Find where the given text appears and provide that cell's center as [x, y] coordinate. 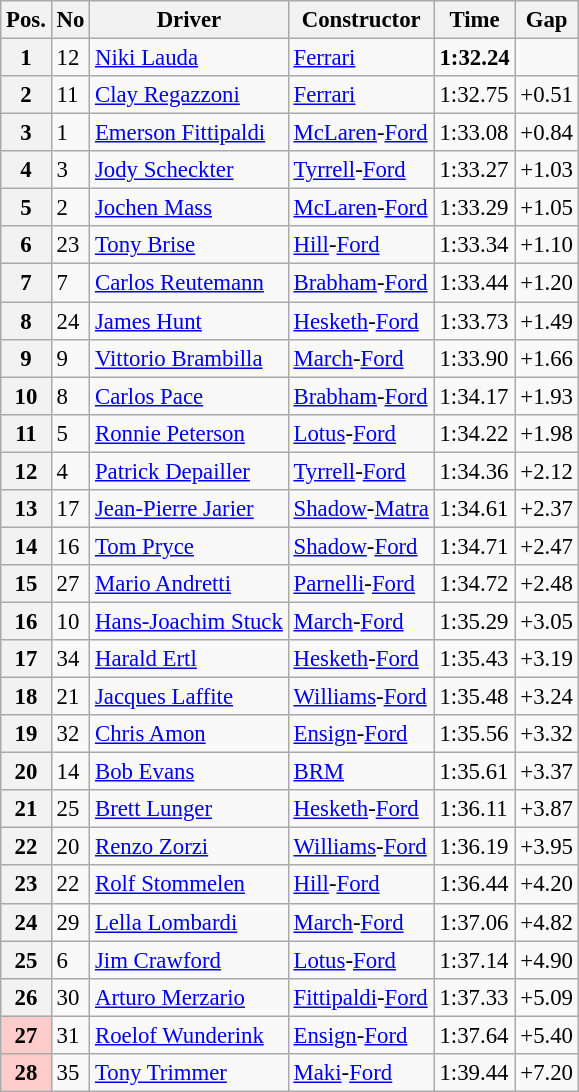
1:39.44 [474, 1073]
1:35.61 [474, 772]
+1.49 [546, 321]
1:33.44 [474, 283]
1:37.06 [474, 922]
1:35.56 [474, 734]
Maki-Ford [361, 1073]
Arturo Merzario [190, 997]
Hans-Joachim Stuck [190, 621]
Mario Andretti [190, 584]
13 [26, 509]
35 [70, 1073]
Jim Crawford [190, 960]
28 [26, 1073]
15 [26, 584]
1:33.29 [474, 208]
+3.32 [546, 734]
29 [70, 922]
+3.19 [546, 659]
No [70, 20]
+1.10 [546, 245]
31 [70, 1035]
Jacques Laffite [190, 697]
Ronnie Peterson [190, 433]
Jochen Mass [190, 208]
1:33.08 [474, 133]
1:34.61 [474, 509]
James Hunt [190, 321]
1:36.44 [474, 885]
Patrick Depailler [190, 471]
+2.12 [546, 471]
+4.90 [546, 960]
+3.37 [546, 772]
32 [70, 734]
Harald Ertl [190, 659]
30 [70, 997]
1:32.24 [474, 58]
Constructor [361, 20]
Parnelli-Ford [361, 584]
+2.47 [546, 546]
+7.20 [546, 1073]
+3.95 [546, 847]
+1.66 [546, 358]
Driver [190, 20]
Gap [546, 20]
Shadow-Matra [361, 509]
1:34.72 [474, 584]
Rolf Stommelen [190, 885]
1:33.73 [474, 321]
1:35.43 [474, 659]
Jean-Pierre Jarier [190, 509]
Shadow-Ford [361, 546]
1:35.29 [474, 621]
Tony Brise [190, 245]
Lella Lombardi [190, 922]
1:34.22 [474, 433]
1:36.19 [474, 847]
1:34.36 [474, 471]
Clay Regazzoni [190, 95]
1:37.64 [474, 1035]
19 [26, 734]
1:37.14 [474, 960]
1:34.17 [474, 396]
18 [26, 697]
Pos. [26, 20]
+1.05 [546, 208]
+4.82 [546, 922]
+5.40 [546, 1035]
Time [474, 20]
Niki Lauda [190, 58]
1:33.90 [474, 358]
Bob Evans [190, 772]
+0.51 [546, 95]
1:34.71 [474, 546]
Roelof Wunderink [190, 1035]
+1.93 [546, 396]
+3.24 [546, 697]
Carlos Pace [190, 396]
1:35.48 [474, 697]
Carlos Reutemann [190, 283]
+1.03 [546, 170]
+2.48 [546, 584]
Brett Lunger [190, 809]
Tom Pryce [190, 546]
1:33.27 [474, 170]
+2.37 [546, 509]
Vittorio Brambilla [190, 358]
Renzo Zorzi [190, 847]
Chris Amon [190, 734]
1:37.33 [474, 997]
+3.05 [546, 621]
Fittipaldi-Ford [361, 997]
+3.87 [546, 809]
+1.98 [546, 433]
BRM [361, 772]
1:36.11 [474, 809]
+0.84 [546, 133]
Emerson Fittipaldi [190, 133]
34 [70, 659]
26 [26, 997]
1:32.75 [474, 95]
1:33.34 [474, 245]
Jody Scheckter [190, 170]
Tony Trimmer [190, 1073]
+5.09 [546, 997]
+1.20 [546, 283]
+4.20 [546, 885]
